Detect which cell encompasses the target text, then output its (X, Y) center coordinate. 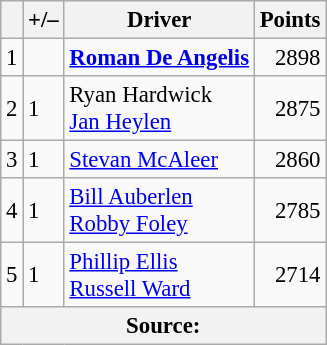
+/– (44, 20)
3 (12, 160)
Points (290, 20)
Ryan Hardwick Jan Heylen (159, 108)
2875 (290, 108)
2860 (290, 160)
Roman De Angelis (159, 58)
4 (12, 210)
2714 (290, 276)
2785 (290, 210)
Phillip Ellis Russell Ward (159, 276)
2898 (290, 58)
Stevan McAleer (159, 160)
Driver (159, 20)
5 (12, 276)
Bill Auberlen Robby Foley (159, 210)
2 (12, 108)
